From the cell containing the given text, extract its center point as [X, Y] coordinate. 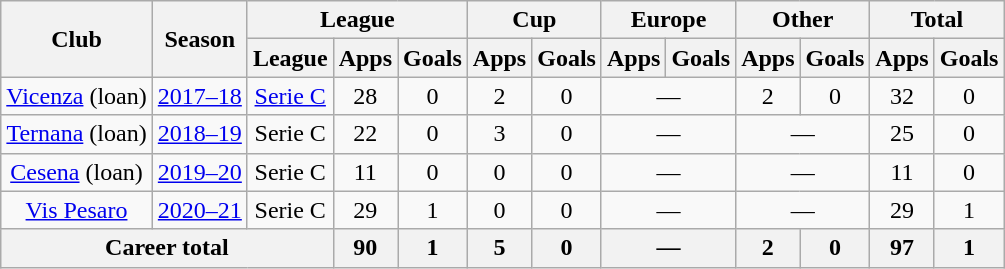
Career total [167, 248]
25 [902, 134]
2020–21 [200, 210]
Other [803, 20]
Ternana (loan) [77, 134]
Club [77, 39]
22 [365, 134]
3 [499, 134]
Vis Pesaro [77, 210]
2017–18 [200, 96]
Total [937, 20]
2019–20 [200, 172]
28 [365, 96]
Europe [668, 20]
5 [499, 248]
90 [365, 248]
97 [902, 248]
32 [902, 96]
Cup [534, 20]
Vicenza (loan) [77, 96]
2018–19 [200, 134]
Season [200, 39]
Cesena (loan) [77, 172]
